Extract the [x, y] coordinate from the center of the cell holding the provided text.  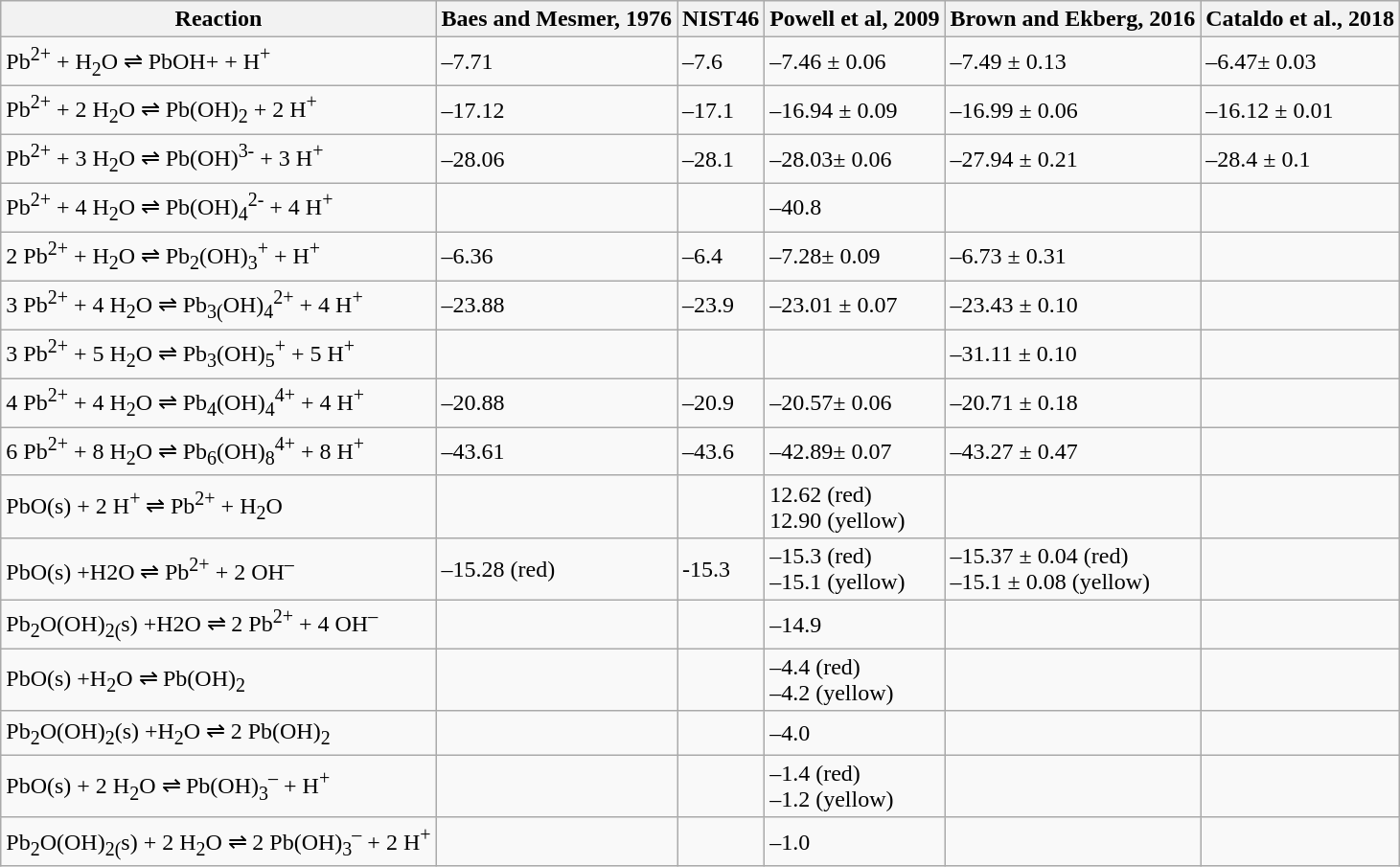
–23.43 ± 0.10 [1073, 305]
–40.8 [855, 207]
–17.12 [557, 111]
–15.37 ± 0.04 (red)–15.1 ± 0.08 (yellow) [1073, 569]
Pb2+ + 3 H2O ⇌ Pb(OH)3- + 3 H+ [218, 159]
–28.06 [557, 159]
–20.57± 0.06 [855, 402]
–6.4 [721, 257]
–42.89± 0.07 [855, 452]
–6.36 [557, 257]
–14.9 [855, 625]
–28.4 ± 0.1 [1300, 159]
PbO(s) +H2O ⇌ Pb2+ + 2 OH– [218, 569]
–4.0 [855, 733]
–43.6 [721, 452]
Pb2O(OH)2(s) +H2O ⇌ 2 Pb(OH)2 [218, 733]
3 Pb2+ + 5 H2O ⇌ Pb3(OH)5+ + 5 H+ [218, 354]
Baes and Mesmer, 1976 [557, 19]
–7.6 [721, 61]
–15.3 (red)–15.1 (yellow) [855, 569]
Brown and Ekberg, 2016 [1073, 19]
3 Pb2+ + 4 H2O ⇌ Pb3(OH)42+ + 4 H+ [218, 305]
–43.61 [557, 452]
PbO(s) + 2 H+ ⇌ Pb2+ + H2O [218, 506]
Pb2O(OH)2(s) +H2O ⇌ 2 Pb2+ + 4 OH– [218, 625]
–23.01 ± 0.07 [855, 305]
12.62 (red)12.90 (yellow) [855, 506]
Pb2+ + 2 H2O ⇌ Pb(OH)2 + 2 H+ [218, 111]
2 Pb2+ + H2O ⇌ Pb2(OH)3+ + H+ [218, 257]
–43.27 ± 0.47 [1073, 452]
–1.0 [855, 841]
–4.4 (red)–4.2 (yellow) [855, 680]
–6.73 ± 0.31 [1073, 257]
–28.1 [721, 159]
Pb2O(OH)2(s) + 2 H2O ⇌ 2 Pb(OH)3– + 2 H+ [218, 841]
PbO(s) +H2O ⇌ Pb(OH)2 [218, 680]
–7.28± 0.09 [855, 257]
–7.49 ± 0.13 [1073, 61]
4 Pb2+ + 4 H2O ⇌ Pb4(OH)44+ + 4 H+ [218, 402]
–6.47± 0.03 [1300, 61]
–20.88 [557, 402]
–31.11 ± 0.10 [1073, 354]
–16.94 ± 0.09 [855, 111]
–28.03± 0.06 [855, 159]
6 Pb2+ + 8 H2O ⇌ Pb6(OH)84+ + 8 H+ [218, 452]
Cataldo et al., 2018 [1300, 19]
–7.71 [557, 61]
–23.9 [721, 305]
–20.9 [721, 402]
–7.46 ± 0.06 [855, 61]
–17.1 [721, 111]
Pb2+ + H2O ⇌ PbOH+ + H+ [218, 61]
–16.99 ± 0.06 [1073, 111]
NIST46 [721, 19]
–1.4 (red)–1.2 (yellow) [855, 786]
–23.88 [557, 305]
Pb2+ + 4 H2O ⇌ Pb(OH)42- + 4 H+ [218, 207]
Reaction [218, 19]
Powell et al, 2009 [855, 19]
–27.94 ± 0.21 [1073, 159]
-15.3 [721, 569]
–20.71 ± 0.18 [1073, 402]
PbO(s) + 2 H2O ⇌ Pb(OH)3– + H+ [218, 786]
–15.28 (red) [557, 569]
–16.12 ± 0.01 [1300, 111]
